Pinpoint the cell where the given text exists, returning its (X, Y) midpoint coordinate. 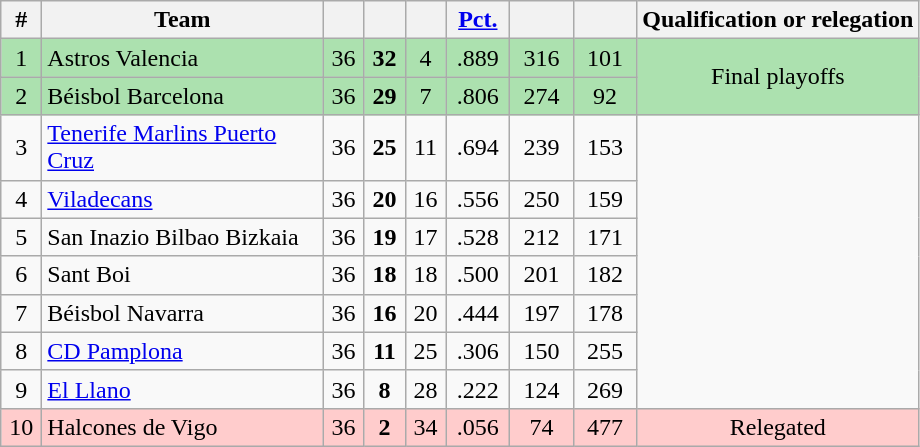
178 (605, 313)
269 (605, 389)
255 (605, 351)
19 (384, 237)
10 (22, 427)
Viladecans (182, 199)
.528 (478, 237)
El Llano (182, 389)
17 (426, 237)
.500 (478, 275)
Astros Valencia (182, 58)
Team (182, 20)
171 (605, 237)
.444 (478, 313)
Sant Boi (182, 275)
32 (384, 58)
101 (605, 58)
74 (542, 427)
29 (384, 96)
.556 (478, 199)
.694 (478, 148)
5 (22, 237)
.056 (478, 427)
Pct. (478, 20)
9 (22, 389)
124 (542, 389)
.889 (478, 58)
477 (605, 427)
239 (542, 148)
28 (426, 389)
150 (542, 351)
Relegated (778, 427)
Final playoffs (778, 77)
201 (542, 275)
1 (22, 58)
250 (542, 199)
197 (542, 313)
159 (605, 199)
212 (542, 237)
92 (605, 96)
6 (22, 275)
# (22, 20)
3 (22, 148)
.306 (478, 351)
153 (605, 148)
182 (605, 275)
Béisbol Barcelona (182, 96)
Qualification or relegation (778, 20)
316 (542, 58)
274 (542, 96)
Tenerife Marlins Puerto Cruz (182, 148)
CD Pamplona (182, 351)
34 (426, 427)
.806 (478, 96)
.222 (478, 389)
Halcones de Vigo (182, 427)
San Inazio Bilbao Bizkaia (182, 237)
Béisbol Navarra (182, 313)
